Locate the cell with the specified text and output its [x, y] center coordinate. 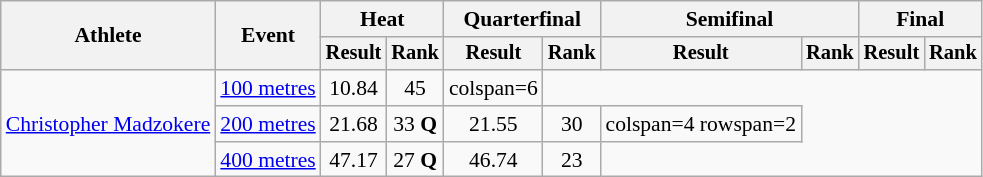
10.84 [354, 88]
colspan=6 [494, 88]
Heat [382, 19]
21.55 [494, 124]
Semifinal [729, 19]
21.68 [354, 124]
33 Q [415, 124]
Quarterfinal [522, 19]
Christopher Madzokere [108, 124]
Athlete [108, 36]
Final [920, 19]
45 [415, 88]
200 metres [268, 124]
100 metres [268, 88]
30 [572, 124]
Event [268, 36]
colspan=4 rowspan=2 [700, 124]
